Output the (x, y) coordinate of the center of the cell containing the given text.  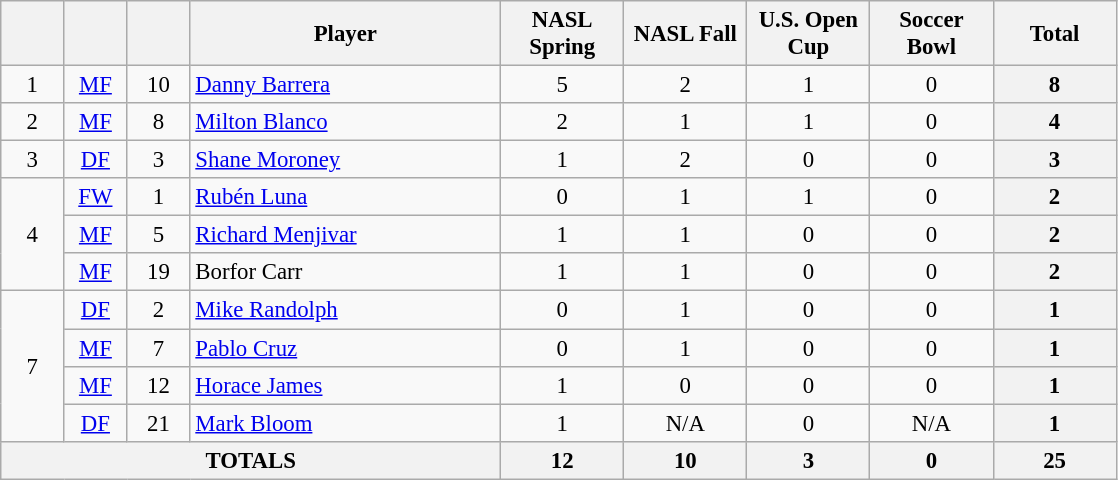
NASL Spring (562, 34)
Shane Moroney (346, 160)
NASL Fall (686, 34)
U.S. Open Cup (808, 34)
Horace James (346, 385)
Richard Menjivar (346, 235)
Milton Blanco (346, 122)
TOTALS (251, 460)
Player (346, 34)
Soccer Bowl (932, 34)
Borfor Carr (346, 273)
Mike Randolph (346, 310)
Danny Barrera (346, 85)
Mark Bloom (346, 423)
25 (1054, 460)
21 (158, 423)
Pablo Cruz (346, 348)
Rubén Luna (346, 197)
FW (96, 197)
19 (158, 273)
Total (1054, 34)
